Detect which cell encompasses the target text, then output its (X, Y) center coordinate. 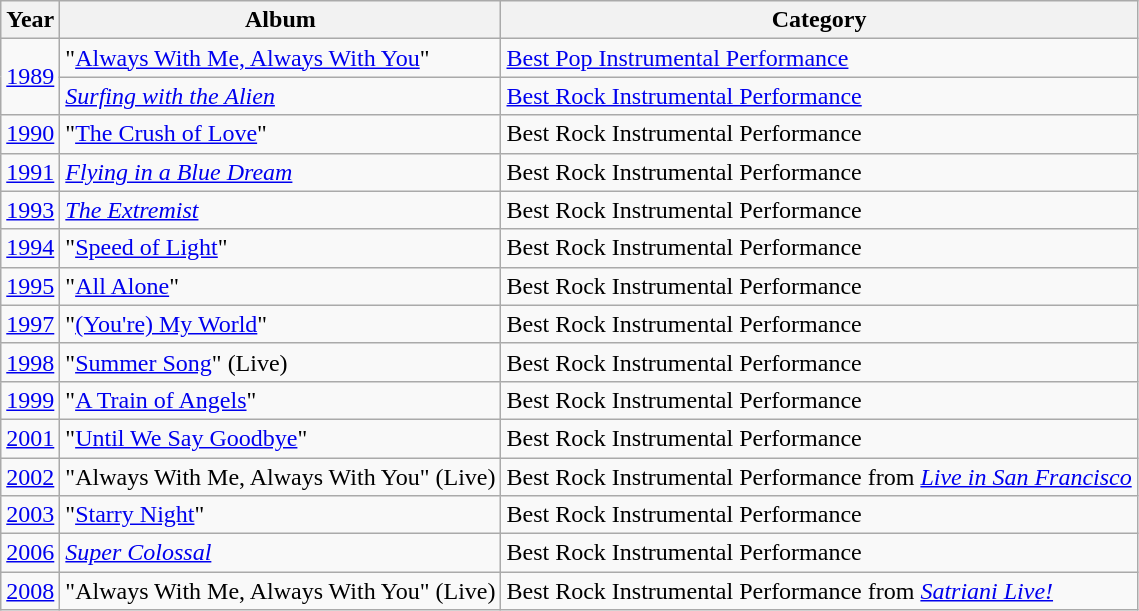
The Extremist (280, 210)
Best Rock Instrumental Performance from Satriani Live! (819, 591)
Category (819, 20)
2008 (30, 591)
"(You're) My World" (280, 324)
1998 (30, 362)
1990 (30, 134)
"Speed of Light" (280, 248)
2003 (30, 515)
1993 (30, 210)
Best Rock Instrumental Performance from Live in San Francisco (819, 477)
"A Train of Angels" (280, 400)
1991 (30, 172)
2002 (30, 477)
Album (280, 20)
1999 (30, 400)
Best Pop Instrumental Performance (819, 58)
1994 (30, 248)
"Until We Say Goodbye" (280, 438)
2001 (30, 438)
"Always With Me, Always With You" (280, 58)
"All Alone" (280, 286)
2006 (30, 553)
1997 (30, 324)
Super Colossal (280, 553)
Flying in a Blue Dream (280, 172)
1995 (30, 286)
"Starry Night" (280, 515)
"The Crush of Love" (280, 134)
Surfing with the Alien (280, 96)
Year (30, 20)
1989 (30, 77)
"Summer Song" (Live) (280, 362)
